From the cell containing the given text, extract its center point as (x, y) coordinate. 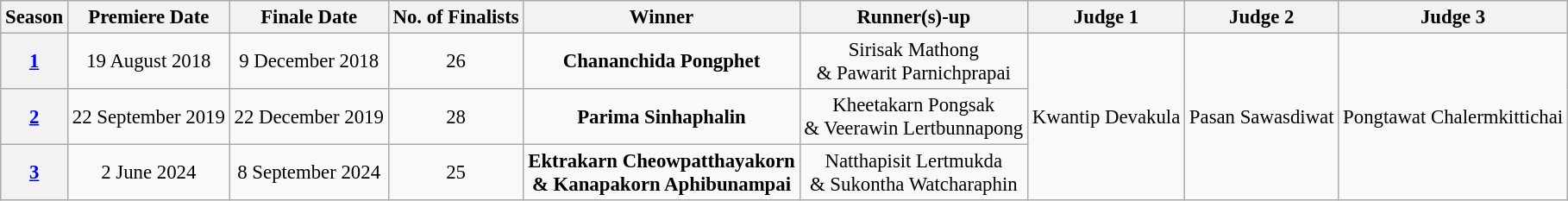
Ektrakarn Cheowpatthayakorn& Kanapakorn Aphibunampai (662, 173)
Chananchida Pongphet (662, 62)
Judge 3 (1453, 17)
19 August 2018 (148, 62)
1 (34, 62)
Pongtawat Chalermkittichai (1453, 117)
3 (34, 173)
Kwantip Devakula (1107, 117)
22 December 2019 (309, 117)
Sirisak Mathong & Pawarit Parnichprapai (913, 62)
Finale Date (309, 17)
Winner (662, 17)
Judge 1 (1107, 17)
Runner(s)-up (913, 17)
25 (455, 173)
Parima Sinhaphalin (662, 117)
9 December 2018 (309, 62)
28 (455, 117)
No. of Finalists (455, 17)
Judge 2 (1262, 17)
2 June 2024 (148, 173)
Natthapisit Lertmukda& Sukontha Watcharaphin (913, 173)
2 (34, 117)
26 (455, 62)
Season (34, 17)
8 September 2024 (309, 173)
22 September 2019 (148, 117)
Premiere Date (148, 17)
Pasan Sawasdiwat (1262, 117)
Kheetakarn Pongsak & Veerawin Lertbunnapong (913, 117)
